Capture the cell that displays the provided text and extract its [X, Y] central coordinate. 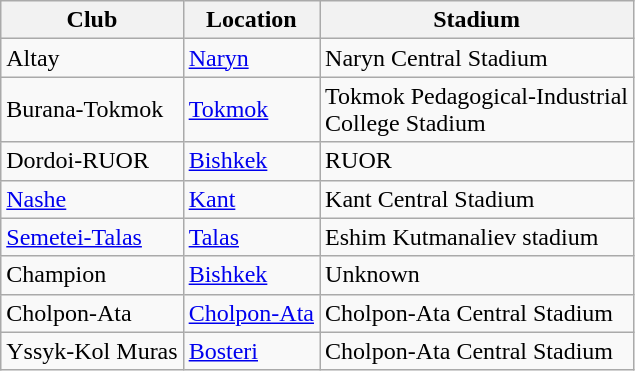
Kant [251, 199]
Champion [92, 275]
RUOR [477, 161]
Unknown [477, 275]
Eshim Kutmanaliev stadium [477, 237]
Stadium [477, 20]
Club [92, 20]
Kant Central Stadium [477, 199]
Burana-Tokmok [92, 110]
Tokmok [251, 110]
Naryn Central Stadium [477, 58]
Location [251, 20]
Tokmok Pedagogical-IndustrialCollege Stadium [477, 110]
Dordoi-RUOR [92, 161]
Nashe [92, 199]
Semetei-Talas [92, 237]
Naryn [251, 58]
Yssyk-Kol Muras [92, 351]
Bosteri [251, 351]
Altay [92, 58]
Talas [251, 237]
